From the cell containing the given text, extract its center point as [x, y] coordinate. 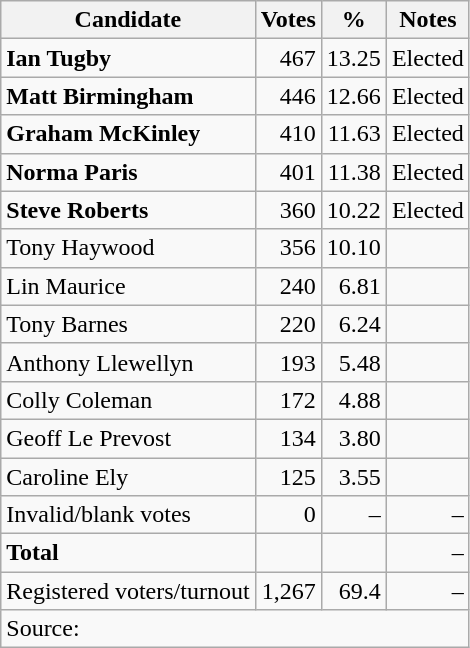
Norma Paris [128, 172]
Total [128, 553]
% [354, 20]
69.4 [354, 591]
Geoff Le Prevost [128, 438]
467 [288, 58]
3.80 [354, 438]
193 [288, 362]
Notes [428, 20]
Steve Roberts [128, 210]
1,267 [288, 591]
6.24 [354, 324]
360 [288, 210]
Tony Barnes [128, 324]
446 [288, 96]
13.25 [354, 58]
Source: [236, 629]
11.38 [354, 172]
0 [288, 515]
Registered voters/turnout [128, 591]
220 [288, 324]
Votes [288, 20]
Tony Haywood [128, 248]
134 [288, 438]
Ian Tugby [128, 58]
11.63 [354, 134]
10.22 [354, 210]
401 [288, 172]
10.10 [354, 248]
Candidate [128, 20]
Graham McKinley [128, 134]
Lin Maurice [128, 286]
4.88 [354, 400]
3.55 [354, 477]
Matt Birmingham [128, 96]
410 [288, 134]
125 [288, 477]
12.66 [354, 96]
Anthony Llewellyn [128, 362]
6.81 [354, 286]
240 [288, 286]
356 [288, 248]
5.48 [354, 362]
Colly Coleman [128, 400]
172 [288, 400]
Invalid/blank votes [128, 515]
Caroline Ely [128, 477]
